Scan for the cell matching the given text and deliver its (x, y) coordinate at center. 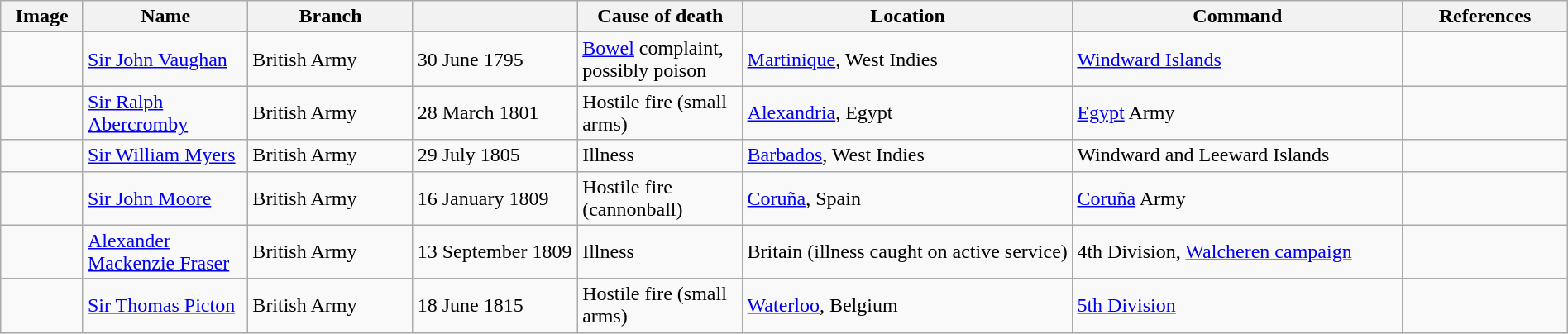
Martinique, West Indies (908, 60)
Windward Islands (1237, 60)
Branch (331, 17)
Name (165, 17)
Cause of death (660, 17)
Alexandria, Egypt (908, 112)
13 September 1809 (495, 251)
Image (42, 17)
Hostile fire (cannonball) (660, 198)
Sir John Vaughan (165, 60)
16 January 1809 (495, 198)
References (1485, 17)
18 June 1815 (495, 306)
30 June 1795 (495, 60)
Britain (illness caught on active service) (908, 251)
Windward and Leeward Islands (1237, 155)
5th Division (1237, 306)
Barbados, West Indies (908, 155)
Bowel complaint, possibly poison (660, 60)
Sir John Moore (165, 198)
Coruña, Spain (908, 198)
4th Division, Walcheren campaign (1237, 251)
28 March 1801 (495, 112)
Sir William Myers (165, 155)
Coruña Army (1237, 198)
Location (908, 17)
29 July 1805 (495, 155)
Command (1237, 17)
Waterloo, Belgium (908, 306)
Sir Ralph Abercromby (165, 112)
Sir Thomas Picton (165, 306)
Alexander Mackenzie Fraser (165, 251)
Egypt Army (1237, 112)
